Determine the (x, y) coordinate at the center of the cell enclosing the given text.  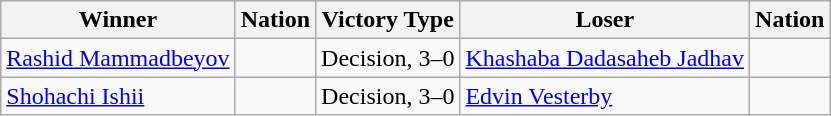
Edvin Vesterby (605, 96)
Rashid Mammadbeyov (118, 58)
Shohachi Ishii (118, 96)
Victory Type (388, 20)
Winner (118, 20)
Khashaba Dadasaheb Jadhav (605, 58)
Loser (605, 20)
